Pinpoint the cell where the given text exists, returning its (X, Y) midpoint coordinate. 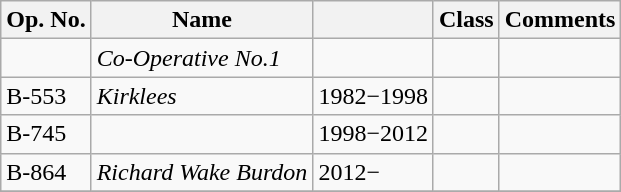
1982−1998 (374, 96)
B-553 (46, 96)
B-864 (46, 172)
Class (466, 20)
2012− (374, 172)
Name (202, 20)
Richard Wake Burdon (202, 172)
B-745 (46, 134)
1998−2012 (374, 134)
Kirklees (202, 96)
Co-Operative No.1 (202, 58)
Op. No. (46, 20)
Comments (560, 20)
